For the text-containing cell, return its midpoint in (X, Y) coordinate format. 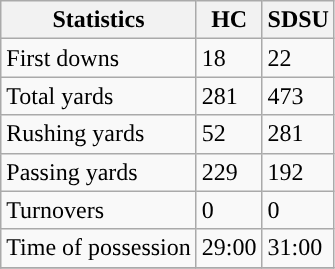
Passing yards (99, 172)
SDSU (298, 20)
First downs (99, 58)
Rushing yards (99, 134)
Turnovers (99, 210)
Time of possession (99, 248)
52 (229, 134)
Total yards (99, 96)
29:00 (229, 248)
22 (298, 58)
Statistics (99, 20)
192 (298, 172)
HC (229, 20)
229 (229, 172)
31:00 (298, 248)
473 (298, 96)
18 (229, 58)
